Detect which cell encompasses the target text, then output its [X, Y] center coordinate. 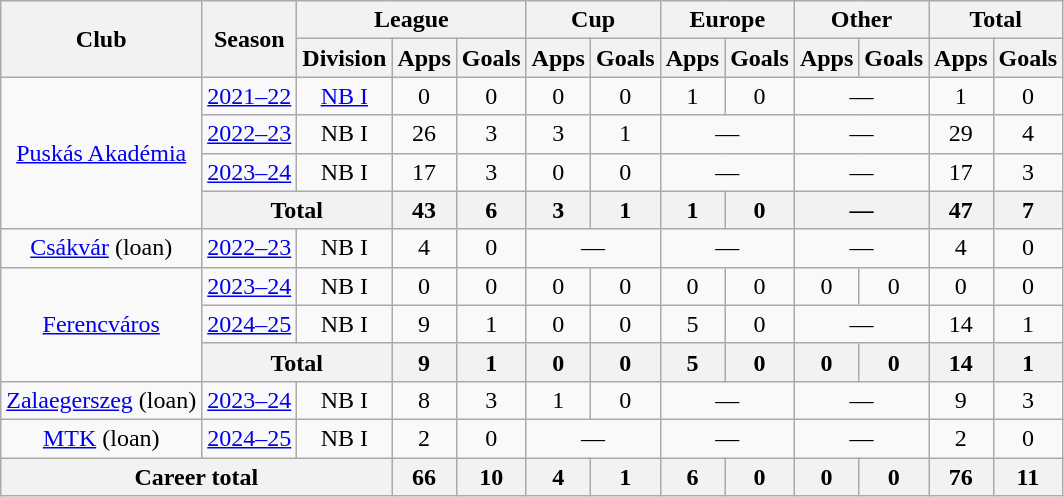
2021–22 [250, 96]
Csákvár (loan) [102, 248]
Other [861, 20]
Cup [593, 20]
Club [102, 39]
7 [1028, 210]
Season [250, 39]
47 [961, 210]
8 [424, 400]
Puskás Akadémia [102, 153]
11 [1028, 477]
Career total [196, 477]
Europe [727, 20]
Division [344, 58]
10 [491, 477]
43 [424, 210]
League [412, 20]
Ferencváros [102, 324]
26 [424, 134]
76 [961, 477]
66 [424, 477]
29 [961, 134]
MTK (loan) [102, 438]
Zalaegerszeg (loan) [102, 400]
